Find where the given text appears and provide that cell's center as [x, y] coordinate. 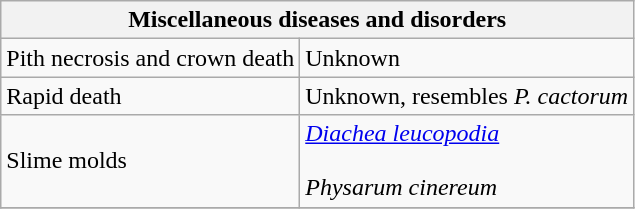
Unknown [467, 58]
Rapid death [150, 96]
Miscellaneous diseases and disorders [318, 20]
Diachea leucopodiaPhysarum cinereum [467, 161]
Pith necrosis and crown death [150, 58]
Slime molds [150, 161]
Unknown, resembles P. cactorum [467, 96]
